Scan for the cell matching the given text and deliver its (x, y) coordinate at center. 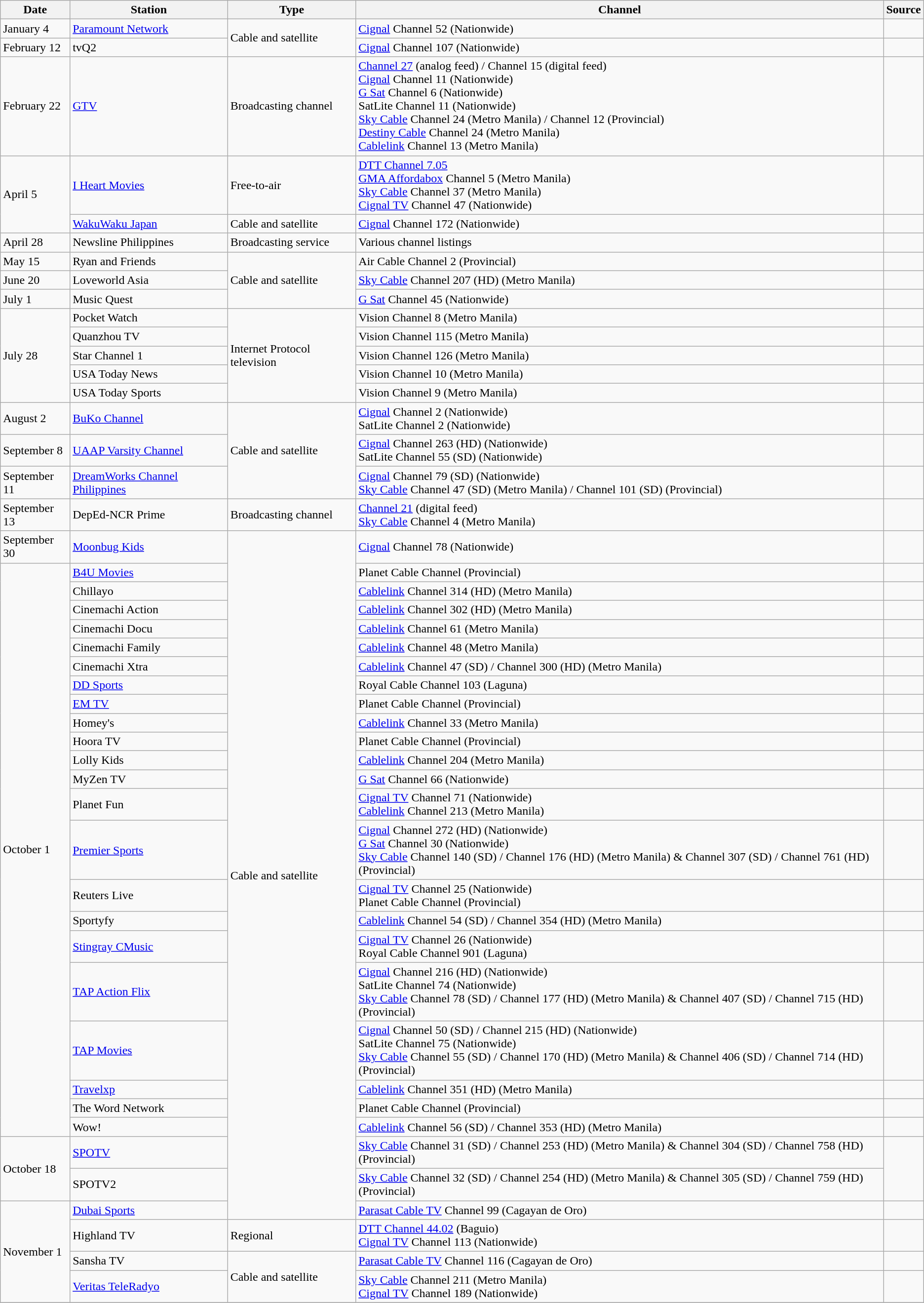
EM TV (149, 704)
Broadcasting service (292, 242)
Cablelink Channel 61 (Metro Manila) (620, 629)
WakuWaku Japan (149, 224)
Vision Channel 115 (Metro Manila) (620, 336)
G Sat Channel 66 (Nationwide) (620, 779)
Cablelink Channel 351 (HD) (Metro Manila) (620, 1089)
Hoora TV (149, 742)
Cinemachi Xtra (149, 666)
Quanzhou TV (149, 336)
Cignal Channel 107 (Nationwide) (620, 47)
Newsline Philippines (149, 242)
DreamWorks Channel Philippines (149, 483)
Ryan and Friends (149, 261)
April 28 (36, 242)
Pocket Watch (149, 317)
Music Quest (149, 299)
Cablelink Channel 314 (HD) (Metro Manila) (620, 591)
Free-to-air (292, 185)
Cablelink Channel 204 (Metro Manila) (620, 760)
Cignal Channel 172 (Nationwide) (620, 224)
Date (36, 10)
Cablelink Channel 302 (HD) (Metro Manila) (620, 610)
SPOTV2 (149, 1184)
September 30 (36, 547)
TAP Movies (149, 1051)
Vision Channel 10 (Metro Manila) (620, 374)
Type (292, 10)
Parasat Cable TV Channel 99 (Cagayan de Oro) (620, 1210)
tvQ2 (149, 47)
Station (149, 10)
Cignal Channel 79 (SD) (Nationwide)Sky Cable Channel 47 (SD) (Metro Manila) / Channel 101 (SD) (Provincial) (620, 483)
Paramount Network (149, 29)
Sansha TV (149, 1261)
Regional (292, 1235)
G Sat Channel 45 (Nationwide) (620, 299)
Vision Channel 126 (Metro Manila) (620, 355)
Cignal Channel 52 (Nationwide) (620, 29)
Cignal Channel 78 (Nationwide) (620, 547)
I Heart Movies (149, 185)
Stingray CMusic (149, 946)
Parasat Cable TV Channel 116 (Cagayan de Oro) (620, 1261)
February 12 (36, 47)
The Word Network (149, 1108)
November 1 (36, 1252)
Channel (620, 10)
January 4 (36, 29)
August 2 (36, 419)
Sky Cable Channel 207 (HD) (Metro Manila) (620, 280)
SPOTV (149, 1152)
Cignal Channel 2 (Nationwide)SatLite Channel 2 (Nationwide) (620, 419)
Chillayo (149, 591)
Cignal TV Channel 71 (Nationwide)Cablelink Channel 213 (Metro Manila) (620, 805)
Premier Sports (149, 850)
July 28 (36, 355)
September 11 (36, 483)
Vision Channel 9 (Metro Manila) (620, 393)
Travelxp (149, 1089)
Moonbug Kids (149, 547)
Cablelink Channel 48 (Metro Manila) (620, 647)
May 15 (36, 261)
July 1 (36, 299)
Homey's (149, 722)
Cablelink Channel 56 (SD) / Channel 353 (HD) (Metro Manila) (620, 1127)
Sky Cable Channel 31 (SD) / Channel 253 (HD) (Metro Manila) & Channel 304 (SD) / Channel 758 (HD) (Provincial) (620, 1152)
Cignal Channel 263 (HD) (Nationwide)SatLite Channel 55 (SD) (Nationwide) (620, 450)
Cinemachi Docu (149, 629)
Cablelink Channel 33 (Metro Manila) (620, 722)
B4U Movies (149, 572)
DepEd-NCR Prime (149, 514)
Internet Protocol television (292, 355)
Sky Cable Channel 32 (SD) / Channel 254 (HD) (Metro Manila) & Channel 305 (SD) / Channel 759 (HD) (Provincial) (620, 1184)
UAAP Varsity Channel (149, 450)
USA Today Sports (149, 393)
DD Sports (149, 685)
October 18 (36, 1168)
Loveworld Asia (149, 280)
October 1 (36, 849)
Cignal TV Channel 26 (Nationwide)Royal Cable Channel 901 (Laguna) (620, 946)
Planet Fun (149, 805)
Source (903, 10)
Reuters Live (149, 896)
MyZen TV (149, 779)
BuKo Channel (149, 419)
Vision Channel 8 (Metro Manila) (620, 317)
June 20 (36, 280)
Sportyfy (149, 921)
Cablelink Channel 54 (SD) / Channel 354 (HD) (Metro Manila) (620, 921)
Royal Cable Channel 103 (Laguna) (620, 685)
Wow! (149, 1127)
DTT Channel 7.05GMA Affordabox Channel 5 (Metro Manila)Sky Cable Channel 37 (Metro Manila)Cignal TV Channel 47 (Nationwide) (620, 185)
GTV (149, 106)
April 5 (36, 195)
Cinemachi Family (149, 647)
Veritas TeleRadyo (149, 1287)
September 13 (36, 514)
Air Cable Channel 2 (Provincial) (620, 261)
Star Channel 1 (149, 355)
Cablelink Channel 47 (SD) / Channel 300 (HD) (Metro Manila) (620, 666)
Cinemachi Action (149, 610)
Channel 21 (digital feed)Sky Cable Channel 4 (Metro Manila) (620, 514)
TAP Action Flix (149, 991)
DTT Channel 44.02 (Baguio) Cignal TV Channel 113 (Nationwide) (620, 1235)
February 22 (36, 106)
Dubai Sports (149, 1210)
Cignal TV Channel 25 (Nationwide)Planet Cable Channel (Provincial) (620, 896)
Highland TV (149, 1235)
Various channel listings (620, 242)
USA Today News (149, 374)
Sky Cable Channel 211 (Metro Manila) Cignal TV Channel 189 (Nationwide) (620, 1287)
Lolly Kids (149, 760)
September 8 (36, 450)
